Pinpoint the cell where the given text exists, returning its (X, Y) midpoint coordinate. 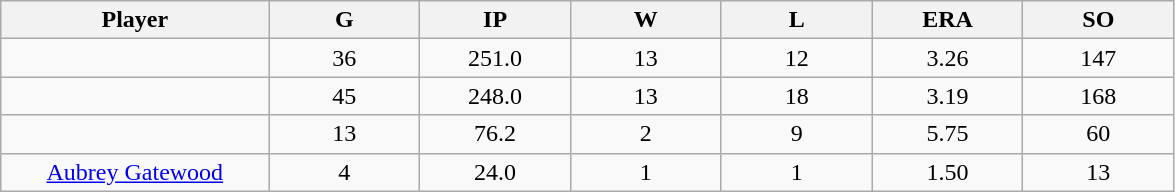
147 (1098, 58)
G (344, 20)
24.0 (496, 172)
W (646, 20)
SO (1098, 20)
ERA (948, 20)
9 (796, 134)
248.0 (496, 96)
IP (496, 20)
Player (135, 20)
2 (646, 134)
3.19 (948, 96)
Aubrey Gatewood (135, 172)
L (796, 20)
18 (796, 96)
4 (344, 172)
3.26 (948, 58)
76.2 (496, 134)
36 (344, 58)
168 (1098, 96)
45 (344, 96)
60 (1098, 134)
12 (796, 58)
251.0 (496, 58)
1.50 (948, 172)
5.75 (948, 134)
